Determine the [x, y] coordinate at the center of the cell enclosing the given text.  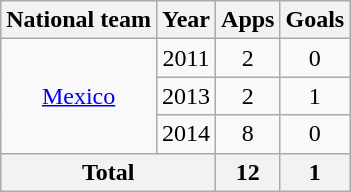
2014 [186, 134]
National team [79, 20]
12 [248, 172]
Goals [315, 20]
Mexico [79, 96]
2013 [186, 96]
Apps [248, 20]
2011 [186, 58]
Year [186, 20]
8 [248, 134]
Total [108, 172]
